Output the [X, Y] coordinate of the center of the cell containing the given text.  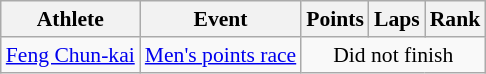
Men's points race [220, 55]
Laps [397, 19]
Rank [456, 19]
Feng Chun-kai [70, 55]
Points [335, 19]
Athlete [70, 19]
Did not finish [393, 55]
Event [220, 19]
